Output the (x, y) coordinate of the center of the cell containing the given text.  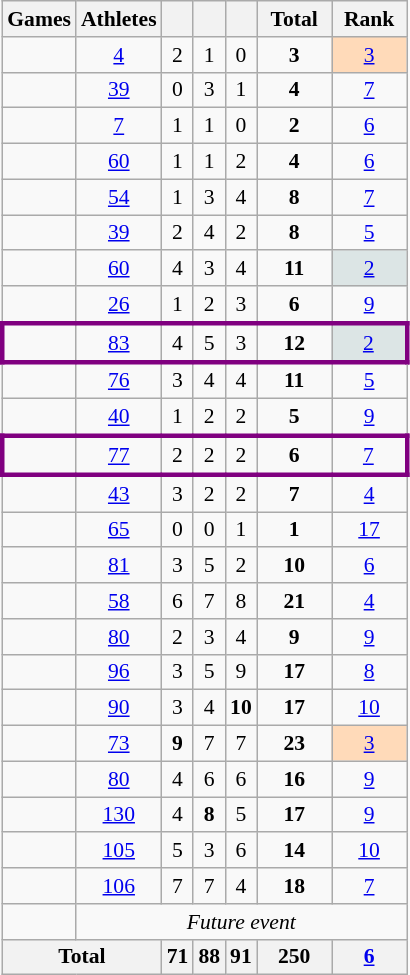
106 (119, 886)
91 (241, 957)
18 (294, 886)
130 (119, 815)
14 (294, 851)
58 (119, 601)
Rank (370, 19)
81 (119, 566)
73 (119, 744)
77 (119, 456)
21 (294, 601)
65 (119, 530)
54 (119, 197)
43 (119, 494)
88 (209, 957)
40 (119, 418)
105 (119, 851)
Future event (242, 922)
26 (119, 304)
12 (294, 342)
Games (39, 19)
23 (294, 744)
76 (119, 380)
71 (178, 957)
Athletes (119, 19)
96 (119, 672)
250 (294, 957)
83 (119, 342)
90 (119, 708)
16 (294, 779)
